Determine the (X, Y) coordinate at the center of the cell enclosing the given text.  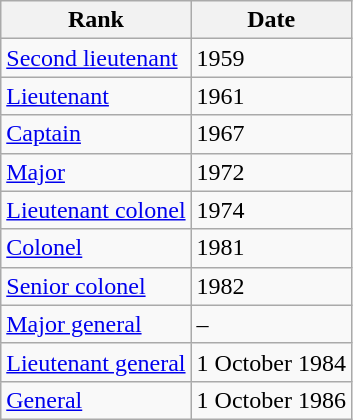
1982 (271, 286)
1 October 1986 (271, 400)
Senior colonel (96, 286)
Lieutenant general (96, 362)
Lieutenant (96, 96)
Major general (96, 324)
Major (96, 172)
Second lieutenant (96, 58)
General (96, 400)
Lieutenant colonel (96, 210)
– (271, 324)
1959 (271, 58)
Rank (96, 20)
Captain (96, 134)
1972 (271, 172)
Date (271, 20)
1961 (271, 96)
1967 (271, 134)
1974 (271, 210)
Colonel (96, 248)
1 October 1984 (271, 362)
1981 (271, 248)
